From the cell containing the given text, extract its center point as (x, y) coordinate. 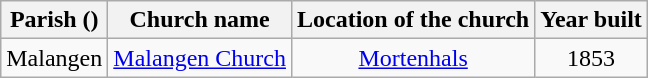
Location of the church (412, 20)
Parish () (54, 20)
Year built (592, 20)
Mortenhals (412, 58)
Malangen (54, 58)
Malangen Church (200, 58)
Church name (200, 20)
1853 (592, 58)
